Search for the cell housing the specified text and yield its (X, Y) center coordinate. 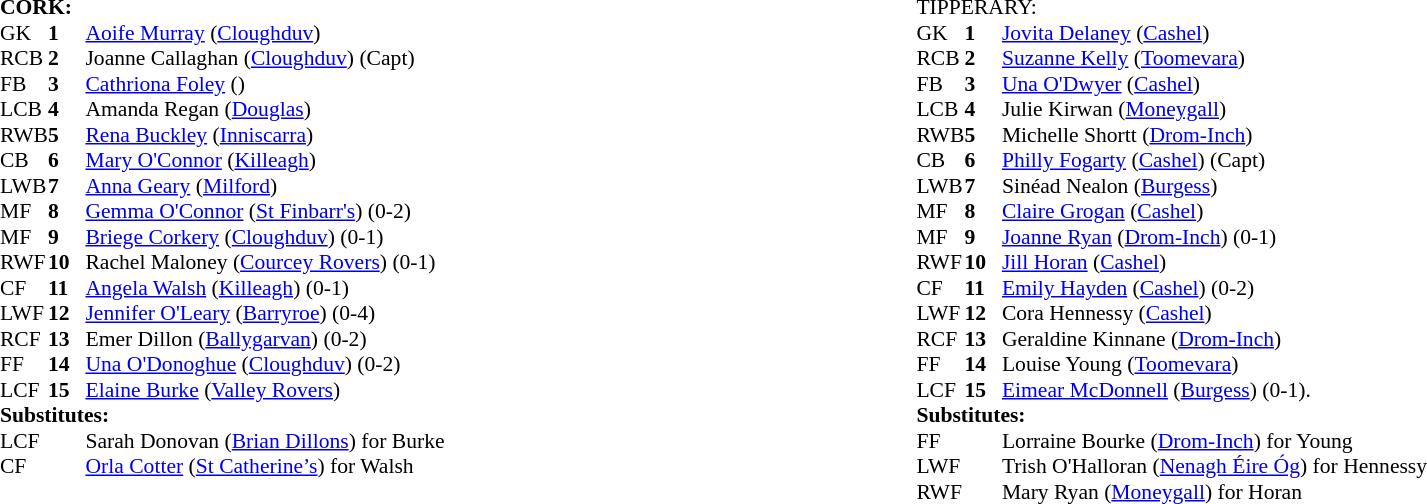
Joanne Callaghan (Cloughduv) (Capt) (264, 59)
Amanda Regan (Douglas) (264, 109)
Claire Grogan (Cashel) (1214, 211)
Julie Kirwan (Moneygall) (1214, 109)
Gemma O'Connor (St Finbarr's) (0-2) (264, 211)
Una O'Donoghue (Cloughduv) (0-2) (264, 365)
Rachel Maloney (Courcey Rovers) (0-1) (264, 263)
Anna Geary (Milford) (264, 186)
Cathriona Foley () (264, 84)
Orla Cotter (St Catherine’s) for Walsh (264, 467)
Suzanne Kelly (Toomevara) (1214, 59)
Rena Buckley (Inniscarra) (264, 135)
Louise Young (Toomevara) (1214, 365)
Geraldine Kinnane (Drom-Inch) (1214, 339)
Mary O'Connor (Killeagh) (264, 161)
Trish O'Halloran (Nenagh Éire Óg) for Hennessy (1214, 467)
Briege Corkery (Cloughduv) (0-1) (264, 237)
Eimear McDonnell (Burgess) (0-1). (1214, 390)
Elaine Burke (Valley Rovers) (264, 390)
Philly Fogarty (Cashel) (Capt) (1214, 161)
Sarah Donovan (Brian Dillons) for Burke (264, 441)
Angela Walsh (Killeagh) (0-1) (264, 288)
Michelle Shortt (Drom-Inch) (1214, 135)
Joanne Ryan (Drom-Inch) (0-1) (1214, 237)
Una O'Dwyer (Cashel) (1214, 84)
Jennifer O'Leary (Barryroe) (0-4) (264, 313)
Emily Hayden (Cashel) (0-2) (1214, 288)
Sinéad Nealon (Burgess) (1214, 186)
Jill Horan (Cashel) (1214, 263)
Aoife Murray (Cloughduv) (264, 33)
Jovita Delaney (Cashel) (1214, 33)
Cora Hennessy (Cashel) (1214, 313)
Lorraine Bourke (Drom-Inch) for Young (1214, 441)
Emer Dillon (Ballygarvan) (0-2) (264, 339)
